Extract the [x, y] coordinate from the center of the cell holding the provided text.  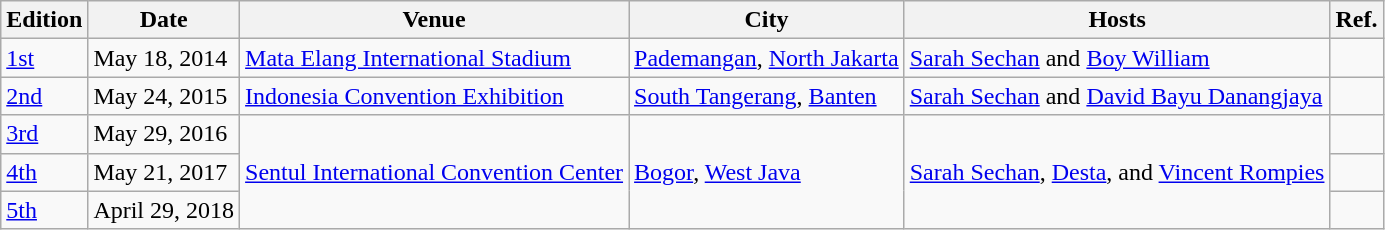
Indonesia Convention Exhibition [434, 96]
Bogor, West Java [767, 172]
5th [44, 210]
Sarah Sechan and Boy William [1117, 58]
May 29, 2016 [164, 134]
Date [164, 20]
City [767, 20]
4th [44, 172]
South Tangerang, Banten [767, 96]
2nd [44, 96]
Pademangan, North Jakarta [767, 58]
Ref. [1356, 20]
3rd [44, 134]
May 24, 2015 [164, 96]
Sarah Sechan and David Bayu Danangjaya [1117, 96]
Sarah Sechan, Desta, and Vincent Rompies [1117, 172]
Sentul International Convention Center [434, 172]
Hosts [1117, 20]
April 29, 2018 [164, 210]
May 18, 2014 [164, 58]
Mata Elang International Stadium [434, 58]
May 21, 2017 [164, 172]
Venue [434, 20]
1st [44, 58]
Edition [44, 20]
